For the text-containing cell, return its midpoint in [X, Y] coordinate format. 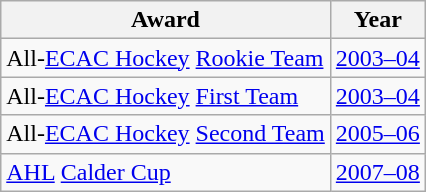
All-ECAC Hockey Rookie Team [166, 58]
2005–06 [378, 134]
Award [166, 20]
All-ECAC Hockey First Team [166, 96]
2007–08 [378, 172]
AHL Calder Cup [166, 172]
All-ECAC Hockey Second Team [166, 134]
Year [378, 20]
